Extract the (X, Y) coordinate from the center of the cell holding the provided text.  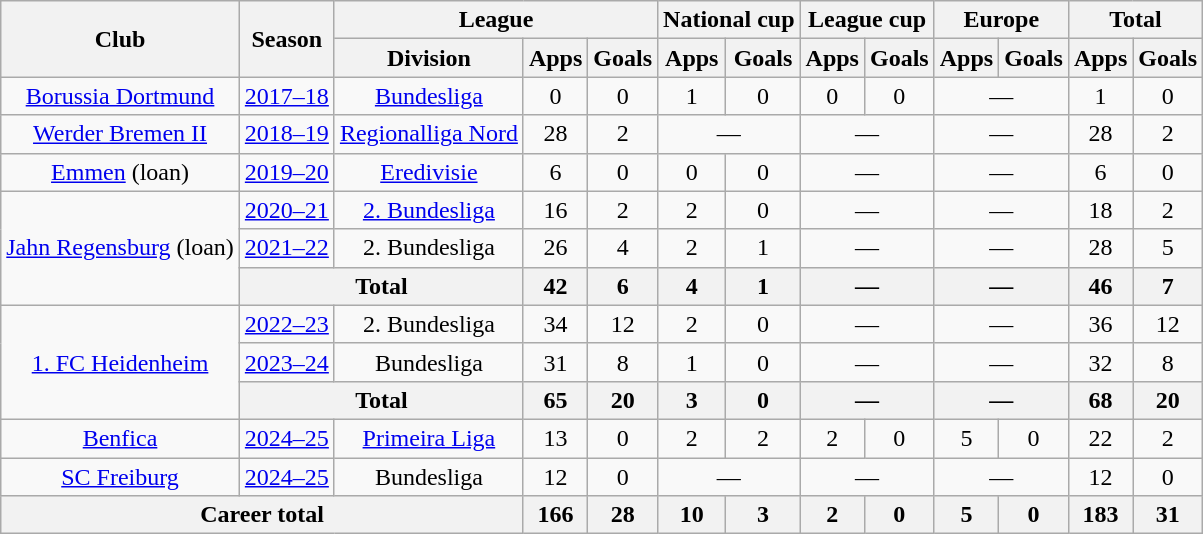
Career total (262, 515)
Regionalliga Nord (428, 134)
22 (1100, 438)
1. FC Heidenheim (120, 362)
32 (1100, 362)
36 (1100, 324)
National cup (729, 20)
SC Freiburg (120, 477)
League cup (867, 20)
Borussia Dortmund (120, 96)
2020–21 (286, 210)
16 (555, 210)
Season (286, 39)
2021–22 (286, 248)
7 (1168, 286)
2023–24 (286, 362)
13 (555, 438)
Jahn Regensburg (loan) (120, 248)
34 (555, 324)
183 (1100, 515)
Europe (1001, 20)
65 (555, 400)
Club (120, 39)
46 (1100, 286)
League (496, 20)
Eredivisie (428, 172)
2017–18 (286, 96)
2018–19 (286, 134)
Primeira Liga (428, 438)
26 (555, 248)
18 (1100, 210)
42 (555, 286)
2022–23 (286, 324)
68 (1100, 400)
10 (692, 515)
Werder Bremen II (120, 134)
2019–20 (286, 172)
166 (555, 515)
Emmen (loan) (120, 172)
Benfica (120, 438)
Division (428, 58)
